Find where the given text appears and provide that cell's center as (X, Y) coordinate. 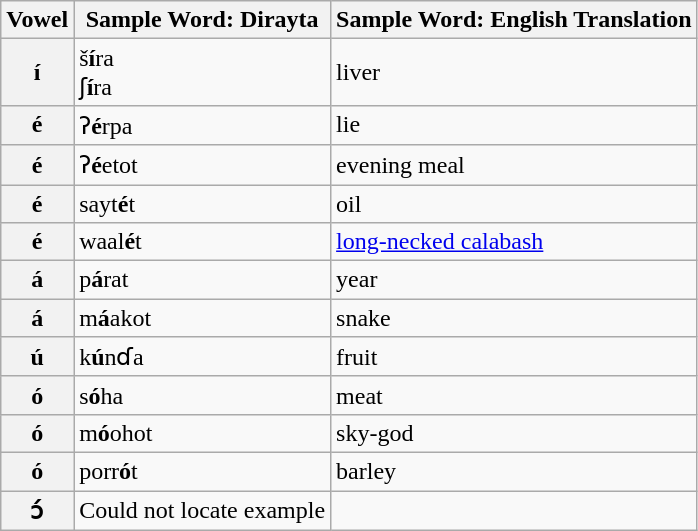
párat (202, 280)
liver (514, 72)
sóha (202, 395)
snake (514, 318)
šíraʃíra (202, 72)
porrót (202, 471)
Vowel (38, 20)
ú (38, 357)
máakot (202, 318)
barley (514, 471)
ʔéetot (202, 165)
móohot (202, 433)
evening meal (514, 165)
Sample Word: Dirayta (202, 20)
fruit (514, 357)
year (514, 280)
sky-god (514, 433)
ɔ́ (38, 510)
ʔérpa (202, 125)
waalét (202, 242)
kúnɗa (202, 357)
Could not locate example (202, 510)
meat (514, 395)
saytét (202, 203)
oil (514, 203)
long-necked calabash (514, 242)
Sample Word: English Translation (514, 20)
í (38, 72)
lie (514, 125)
